For the text-containing cell, return its midpoint in (x, y) coordinate format. 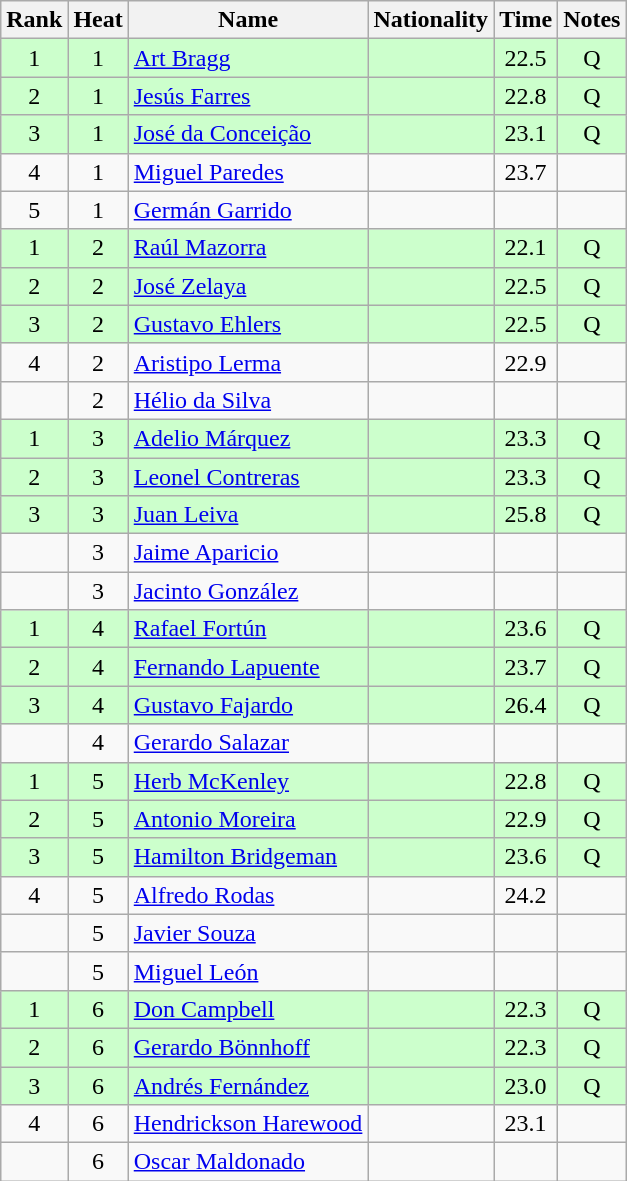
Hélio da Silva (248, 400)
Fernando Lapuente (248, 667)
Raúl Mazorra (248, 248)
José Zelaya (248, 286)
Alfredo Rodas (248, 895)
Leonel Contreras (248, 477)
23.0 (526, 1085)
Art Bragg (248, 58)
Antonio Moreira (248, 819)
26.4 (526, 705)
José da Conceição (248, 134)
Jacinto González (248, 591)
24.2 (526, 895)
Herb McKenley (248, 781)
Heat (98, 20)
Gustavo Ehlers (248, 324)
Jaime Aparicio (248, 553)
Jesús Farres (248, 96)
Notes (592, 20)
Nationality (431, 20)
Juan Leiva (248, 515)
Don Campbell (248, 1009)
22.1 (526, 248)
Aristipo Lerma (248, 362)
Rank (34, 20)
Time (526, 20)
Germán Garrido (248, 210)
Andrés Fernández (248, 1085)
Oscar Maldonado (248, 1162)
25.8 (526, 515)
Hendrickson Harewood (248, 1124)
Javier Souza (248, 933)
Name (248, 20)
Miguel León (248, 971)
Hamilton Bridgeman (248, 857)
Gustavo Fajardo (248, 705)
Rafael Fortún (248, 629)
Adelio Márquez (248, 438)
Gerardo Salazar (248, 743)
Gerardo Bönnhoff (248, 1047)
Miguel Paredes (248, 172)
